Return [X, Y] of the center of cell containing provided text 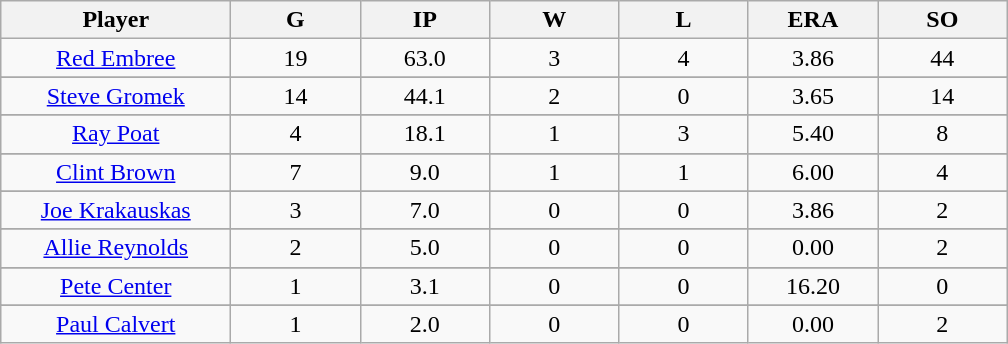
L [684, 20]
G [296, 20]
44 [942, 58]
6.00 [812, 172]
9.0 [424, 172]
Paul Calvert [116, 324]
Steve Gromek [116, 96]
5.0 [424, 248]
SO [942, 20]
Clint Brown [116, 172]
Red Embree [116, 58]
8 [942, 134]
5.40 [812, 134]
2.0 [424, 324]
7 [296, 172]
16.20 [812, 286]
Ray Poat [116, 134]
3.65 [812, 96]
Allie Reynolds [116, 248]
63.0 [424, 58]
IP [424, 20]
ERA [812, 20]
Pete Center [116, 286]
18.1 [424, 134]
Joe Krakauskas [116, 210]
44.1 [424, 96]
19 [296, 58]
7.0 [424, 210]
Player [116, 20]
W [554, 20]
3.1 [424, 286]
